Detect which cell encompasses the target text, then output its (X, Y) center coordinate. 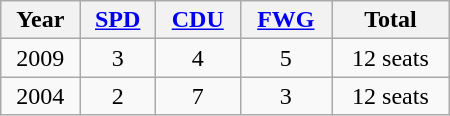
Year (40, 20)
2004 (40, 96)
FWG (286, 20)
Total (391, 20)
4 (198, 58)
SPD (118, 20)
5 (286, 58)
2009 (40, 58)
CDU (198, 20)
7 (198, 96)
2 (118, 96)
